For the text-containing cell, return its midpoint in [x, y] coordinate format. 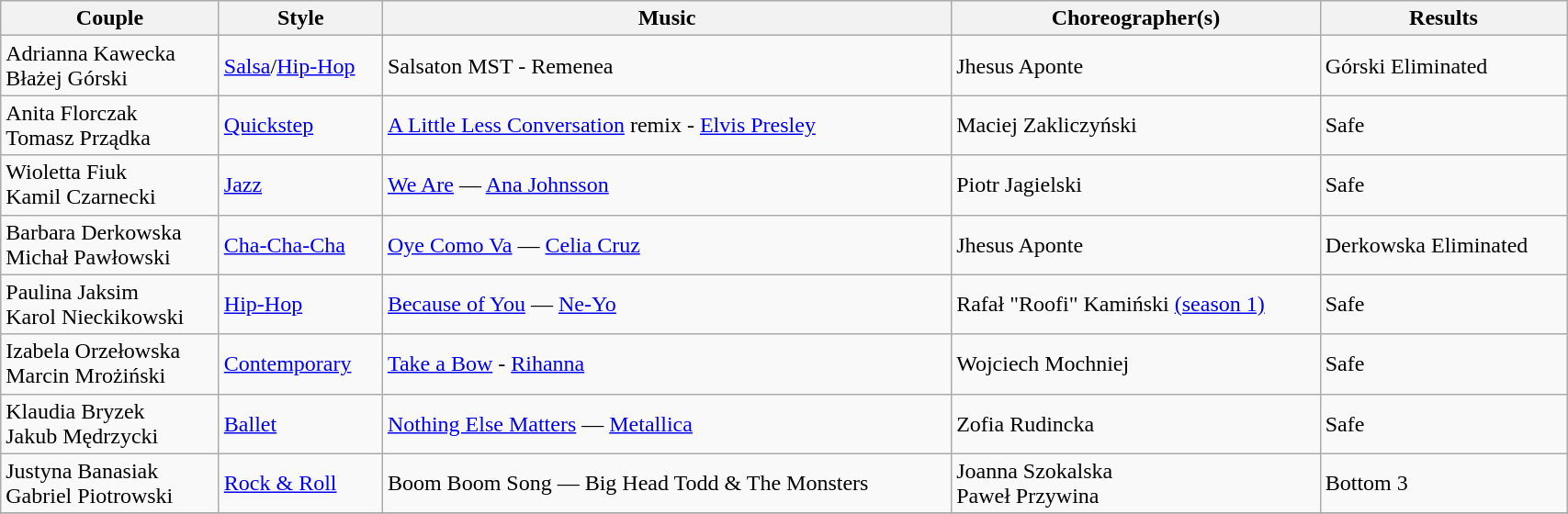
Oye Como Va — Celia Cruz [667, 244]
Results [1443, 18]
Nothing Else Matters — Metallica [667, 424]
Anita FlorczakTomasz Prządka [110, 125]
Take a Bow - Rihanna [667, 363]
Bottom 3 [1443, 483]
Wojciech Mochniej [1136, 363]
Izabela OrzełowskaMarcin Mrożiński [110, 363]
Salsaton MST - Remenea [667, 66]
Salsa/Hip-Hop [300, 66]
Because of You — Ne-Yo [667, 305]
Rock & Roll [300, 483]
Joanna SzokalskaPaweł Przywina [1136, 483]
Cha-Cha-Cha [300, 244]
Boom Boom Song — Big Head Todd & The Monsters [667, 483]
Wioletta FiukKamil Czarnecki [110, 185]
Couple [110, 18]
Górski Eliminated [1443, 66]
Quickstep [300, 125]
Ballet [300, 424]
Hip-Hop [300, 305]
Klaudia BryzekJakub Mędrzycki [110, 424]
Justyna BanasiakGabriel Piotrowski [110, 483]
Paulina JaksimKarol Nieckikowski [110, 305]
Music [667, 18]
Jazz [300, 185]
Zofia Rudincka [1136, 424]
Rafał "Roofi" Kamiński (season 1) [1136, 305]
Choreographer(s) [1136, 18]
We Are — Ana Johnsson [667, 185]
Style [300, 18]
Contemporary [300, 363]
Derkowska Eliminated [1443, 244]
A Little Less Conversation remix - Elvis Presley [667, 125]
Adrianna KaweckaBłażej Górski [110, 66]
Barbara DerkowskaMichał Pawłowski [110, 244]
Maciej Zakliczyński [1136, 125]
Piotr Jagielski [1136, 185]
